Extract the (X, Y) coordinate from the center of the cell holding the provided text.  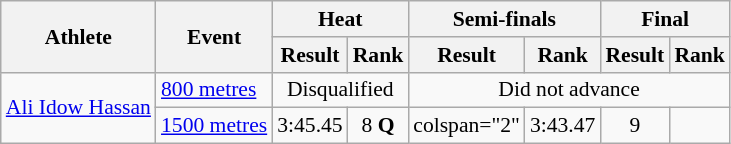
Athlete (78, 36)
800 metres (214, 90)
1500 metres (214, 126)
9 (634, 126)
Ali Idow Hassan (78, 108)
3:43.47 (562, 126)
Semi-finals (504, 19)
Final (664, 19)
Heat (340, 19)
Disqualified (340, 90)
colspan="2" (466, 126)
8 Q (378, 126)
3:45.45 (310, 126)
Event (214, 36)
Did not advance (569, 90)
